Capture the cell that displays the provided text and extract its [x, y] central coordinate. 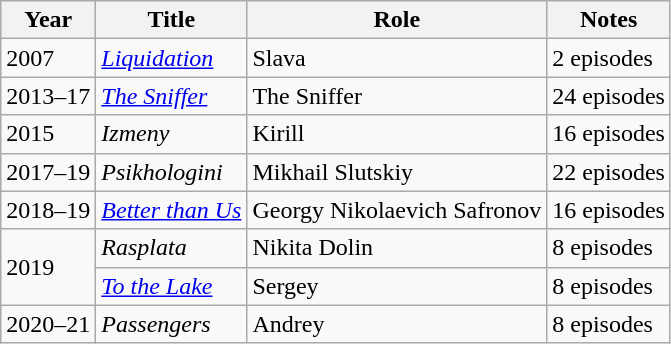
2013–17 [48, 96]
Passengers [172, 324]
Mikhail Slutskiy [397, 172]
2 episodes [609, 58]
Notes [609, 20]
24 episodes [609, 96]
Psikhologini [172, 172]
2019 [48, 267]
Slava [397, 58]
22 episodes [609, 172]
Year [48, 20]
2020–21 [48, 324]
Liquidation [172, 58]
Rasplata [172, 248]
Izmeny [172, 134]
Nikita Dolin [397, 248]
2018–19 [48, 210]
Andrey [397, 324]
2007 [48, 58]
2015 [48, 134]
Better than Us [172, 210]
Sergey [397, 286]
Role [397, 20]
Title [172, 20]
Georgy Nikolaevich Safronov [397, 210]
2017–19 [48, 172]
Kirill [397, 134]
To the Lake [172, 286]
